Provide the (x, y) coordinate of the cell's center where the given text is located.  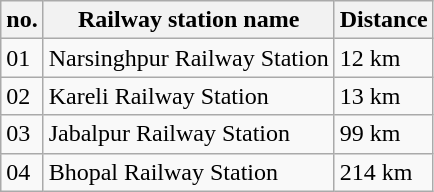
Jabalpur Railway Station (188, 134)
04 (22, 172)
03 (22, 134)
214 km (384, 172)
Railway station name (188, 20)
Kareli Railway Station (188, 96)
no. (22, 20)
Distance (384, 20)
Narsinghpur Railway Station (188, 58)
99 km (384, 134)
02 (22, 96)
13 km (384, 96)
01 (22, 58)
12 km (384, 58)
Bhopal Railway Station (188, 172)
